Output the [X, Y] coordinate of the center of the cell containing the given text.  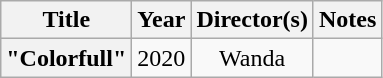
Notes [347, 20]
Year [162, 20]
Wanda [252, 58]
"Colorfull" [66, 58]
Director(s) [252, 20]
2020 [162, 58]
Title [66, 20]
